Pinpoint the cell where the given text exists, returning its (x, y) midpoint coordinate. 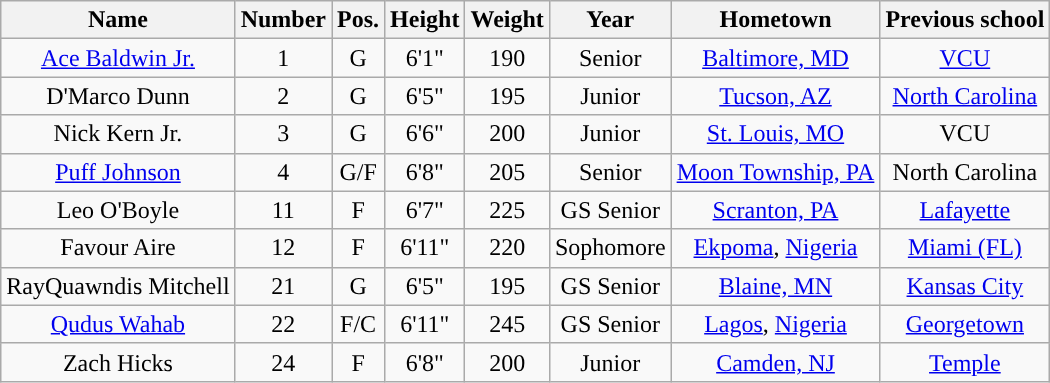
Height (425, 20)
6'6" (425, 134)
24 (283, 362)
Leo O'Boyle (118, 210)
Scranton, PA (776, 210)
Previous school (965, 20)
11 (283, 210)
6'1" (425, 58)
Miami (FL) (965, 248)
St. Louis, MO (776, 134)
Ace Baldwin Jr. (118, 58)
Sophomore (610, 248)
Temple (965, 362)
Pos. (358, 20)
Moon Township, PA (776, 172)
Lagos, Nigeria (776, 324)
Hometown (776, 20)
Zach Hicks (118, 362)
2 (283, 96)
12 (283, 248)
Number (283, 20)
220 (507, 248)
Puff Johnson (118, 172)
Ekpoma, Nigeria (776, 248)
F/C (358, 324)
Qudus Wahab (118, 324)
Nick Kern Jr. (118, 134)
RayQuawndis Mitchell (118, 286)
Blaine, MN (776, 286)
G/F (358, 172)
Weight (507, 20)
Favour Aire (118, 248)
Baltimore, MD (776, 58)
4 (283, 172)
1 (283, 58)
Tucson, AZ (776, 96)
3 (283, 134)
Camden, NJ (776, 362)
Lafayette (965, 210)
22 (283, 324)
21 (283, 286)
Georgetown (965, 324)
6'7" (425, 210)
225 (507, 210)
190 (507, 58)
Kansas City (965, 286)
Name (118, 20)
D'Marco Dunn (118, 96)
245 (507, 324)
Year (610, 20)
205 (507, 172)
